For the text-containing cell, return its midpoint in (x, y) coordinate format. 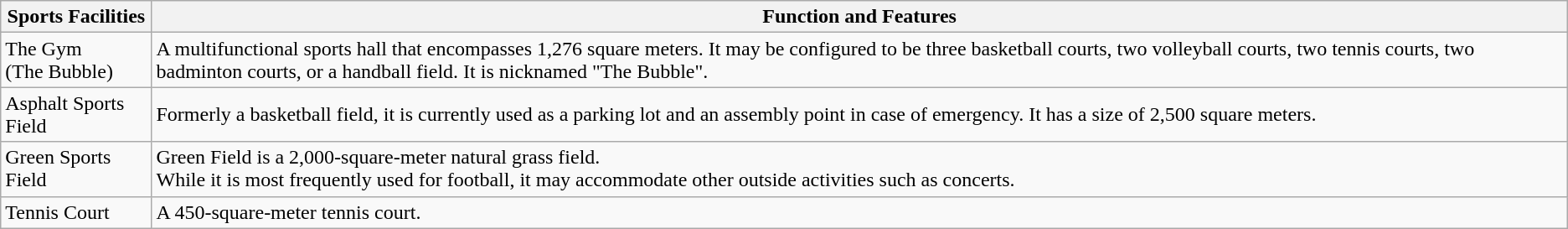
Asphalt Sports Field (76, 114)
Formerly a basketball field, it is currently used as a parking lot and an assembly point in case of emergency. It has a size of 2,500 square meters. (859, 114)
Green Sports Field (76, 169)
A 450-square-meter tennis court. (859, 212)
Sports Facilities (76, 17)
Tennis Court (76, 212)
The Gym(The Bubble) (76, 60)
Function and Features (859, 17)
